Detect which cell encompasses the target text, then output its (X, Y) center coordinate. 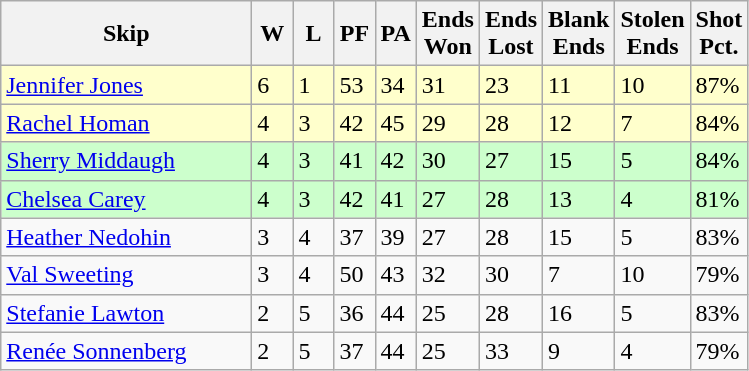
45 (396, 123)
Jennifer Jones (126, 85)
Stefanie Lawton (126, 313)
Sherry Middaugh (126, 161)
87% (719, 85)
Ends Lost (510, 34)
PA (396, 34)
81% (719, 199)
32 (448, 275)
Skip (126, 34)
34 (396, 85)
13 (579, 199)
Chelsea Carey (126, 199)
Renée Sonnenberg (126, 351)
Heather Nedohin (126, 237)
39 (396, 237)
L (314, 34)
11 (579, 85)
36 (354, 313)
Rachel Homan (126, 123)
W (272, 34)
1 (314, 85)
43 (396, 275)
23 (510, 85)
Shot Pct. (719, 34)
6 (272, 85)
31 (448, 85)
50 (354, 275)
9 (579, 351)
Blank Ends (579, 34)
12 (579, 123)
Stolen Ends (652, 34)
Ends Won (448, 34)
53 (354, 85)
PF (354, 34)
Val Sweeting (126, 275)
33 (510, 351)
29 (448, 123)
16 (579, 313)
